Search for the cell housing the specified text and yield its [X, Y] center coordinate. 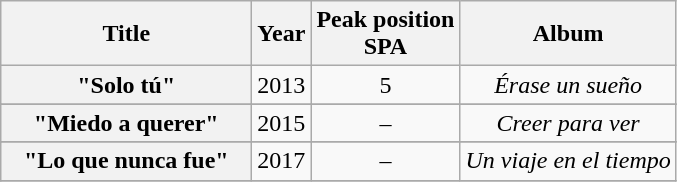
Year [282, 34]
Title [126, 34]
2015 [282, 123]
"Solo tú" [126, 85]
2013 [282, 85]
Album [568, 34]
Peak positionSPA [386, 34]
"Miedo a querer" [126, 123]
Creer para ver [568, 123]
Érase un sueño [568, 85]
Un viaje en el tiempo [568, 161]
2017 [282, 161]
5 [386, 85]
"Lo que nunca fue" [126, 161]
